Provide the (x, y) coordinate of the cell's center where the given text is located.  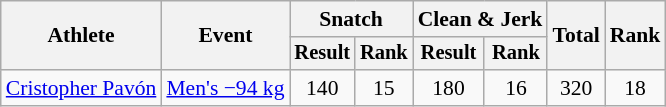
320 (576, 88)
16 (516, 88)
Total (576, 36)
Athlete (82, 36)
15 (384, 88)
Men's −94 kg (225, 88)
180 (449, 88)
Clean & Jerk (480, 19)
Snatch (352, 19)
18 (636, 88)
140 (323, 88)
Event (225, 36)
Cristopher Pavón (82, 88)
